Return (X, Y) of the center of cell containing provided text 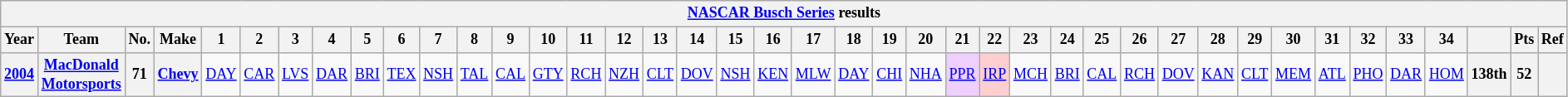
4 (333, 40)
TAL (474, 75)
HOM (1447, 75)
32 (1368, 40)
34 (1447, 40)
KAN (1218, 75)
21 (963, 40)
NASCAR Busch Series results (784, 13)
17 (813, 40)
33 (1407, 40)
Team (81, 40)
11 (586, 40)
138th (1489, 75)
Make (178, 40)
5 (367, 40)
Ref (1553, 40)
CAR (259, 75)
CHI (890, 75)
MacDonald Motorsports (81, 75)
31 (1332, 40)
7 (439, 40)
71 (140, 75)
30 (1294, 40)
25 (1102, 40)
NHA (926, 75)
10 (548, 40)
16 (773, 40)
Pts (1525, 40)
Year (20, 40)
6 (402, 40)
15 (735, 40)
52 (1525, 75)
22 (994, 40)
LVS (296, 75)
No. (140, 40)
Chevy (178, 75)
13 (660, 40)
PPR (963, 75)
9 (510, 40)
2004 (20, 75)
26 (1140, 40)
8 (474, 40)
27 (1178, 40)
28 (1218, 40)
1 (221, 40)
GTY (548, 75)
NZH (624, 75)
18 (854, 40)
14 (697, 40)
29 (1255, 40)
23 (1031, 40)
TEX (402, 75)
PHO (1368, 75)
12 (624, 40)
IRP (994, 75)
MCH (1031, 75)
ATL (1332, 75)
2 (259, 40)
MLW (813, 75)
KEN (773, 75)
20 (926, 40)
3 (296, 40)
MEM (1294, 75)
24 (1068, 40)
19 (890, 40)
